For the text-containing cell, return its midpoint in (X, Y) coordinate format. 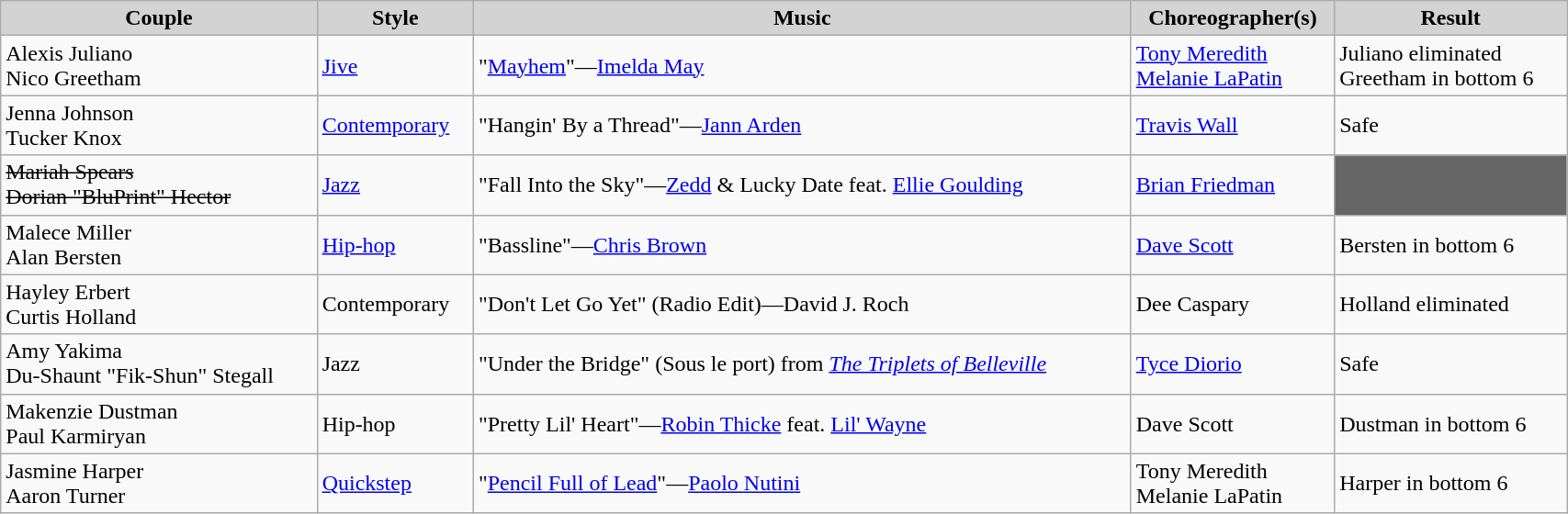
"Don't Let Go Yet" (Radio Edit)—David J. Roch (802, 305)
Jenna JohnsonTucker Knox (159, 125)
"Bassline"—Chris Brown (802, 244)
Jasmine HarperAaron Turner (159, 483)
Music (802, 18)
Choreographer(s) (1233, 18)
Holland eliminated (1451, 305)
"Hangin' By a Thread"—Jann Arden (802, 125)
Tyce Diorio (1233, 363)
"Mayhem"—Imelda May (802, 66)
Mariah SpearsDorian "BluPrint" Hector (159, 185)
Dee Caspary (1233, 305)
Style (395, 18)
Makenzie DustmanPaul Karmiryan (159, 424)
"Under the Bridge" (Sous le port) from The Triplets of Belleville (802, 363)
"Pencil Full of Lead"—Paolo Nutini (802, 483)
Harper in bottom 6 (1451, 483)
"Fall Into the Sky"—Zedd & Lucky Date feat. Ellie Goulding (802, 185)
Brian Friedman (1233, 185)
Malece MillerAlan Bersten (159, 244)
Alexis JulianoNico Greetham (159, 66)
"Pretty Lil' Heart"—Robin Thicke feat. Lil' Wayne (802, 424)
Quickstep (395, 483)
Dustman in bottom 6 (1451, 424)
Travis Wall (1233, 125)
Hayley ErbertCurtis Holland (159, 305)
Amy YakimaDu-Shaunt "Fik-Shun" Stegall (159, 363)
Result (1451, 18)
Juliano eliminatedGreetham in bottom 6 (1451, 66)
Couple (159, 18)
Jive (395, 66)
Bersten in bottom 6 (1451, 244)
